Locate the cell with the specified text and output its (x, y) center coordinate. 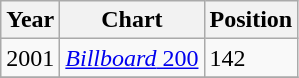
Chart (132, 20)
142 (251, 58)
Year (30, 20)
Position (251, 20)
Billboard 200 (132, 58)
2001 (30, 58)
